Locate the cell with the specified text and output its (x, y) center coordinate. 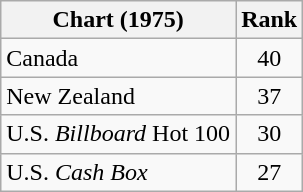
Rank (270, 20)
30 (270, 134)
Canada (118, 58)
37 (270, 96)
U.S. Billboard Hot 100 (118, 134)
27 (270, 172)
Chart (1975) (118, 20)
U.S. Cash Box (118, 172)
40 (270, 58)
New Zealand (118, 96)
